Capture the cell that displays the provided text and extract its [x, y] central coordinate. 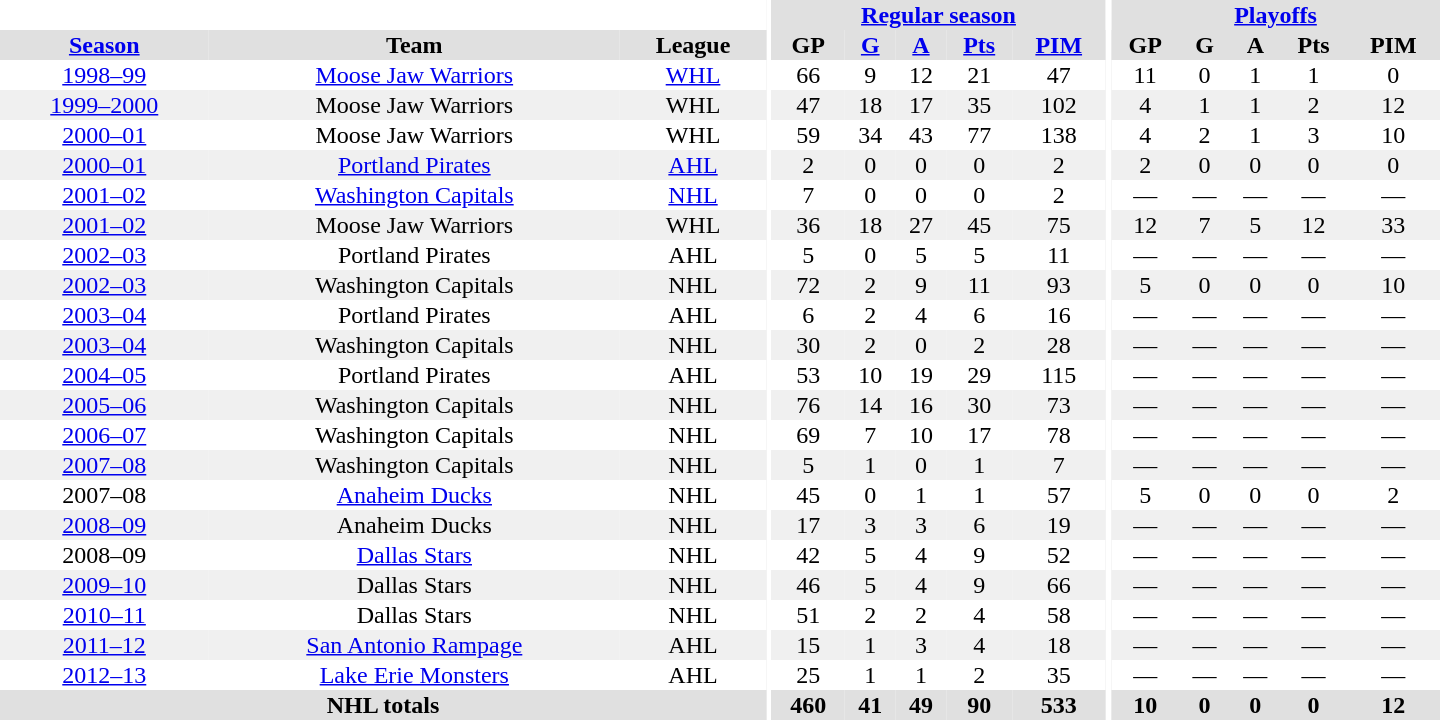
43 [922, 135]
52 [1058, 555]
2009–10 [104, 585]
NHL totals [383, 705]
57 [1058, 495]
Playoffs [1276, 15]
2004–05 [104, 375]
76 [808, 405]
41 [870, 705]
73 [1058, 405]
59 [808, 135]
1998–99 [104, 75]
90 [979, 705]
115 [1058, 375]
29 [979, 375]
51 [808, 615]
2006–07 [104, 435]
77 [979, 135]
460 [808, 705]
46 [808, 585]
15 [808, 645]
36 [808, 225]
25 [808, 675]
1999–2000 [104, 105]
Lake Erie Monsters [414, 675]
Regular season [939, 15]
53 [808, 375]
69 [808, 435]
49 [922, 705]
14 [870, 405]
2010–11 [104, 615]
138 [1058, 135]
2011–12 [104, 645]
League [693, 45]
2005–06 [104, 405]
28 [1058, 345]
75 [1058, 225]
34 [870, 135]
33 [1393, 225]
72 [808, 285]
Season [104, 45]
Team [414, 45]
78 [1058, 435]
42 [808, 555]
533 [1058, 705]
27 [922, 225]
21 [979, 75]
2012–13 [104, 675]
93 [1058, 285]
San Antonio Rampage [414, 645]
102 [1058, 105]
58 [1058, 615]
